Extract the [x, y] coordinate from the center of the cell holding the provided text.  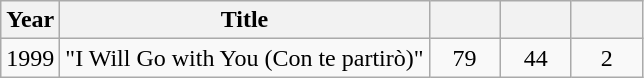
79 [464, 58]
Year [30, 20]
Title [244, 20]
"I Will Go with You (Con te partirò)" [244, 58]
44 [536, 58]
2 [606, 58]
1999 [30, 58]
